From the cell containing the given text, extract its center point as [X, Y] coordinate. 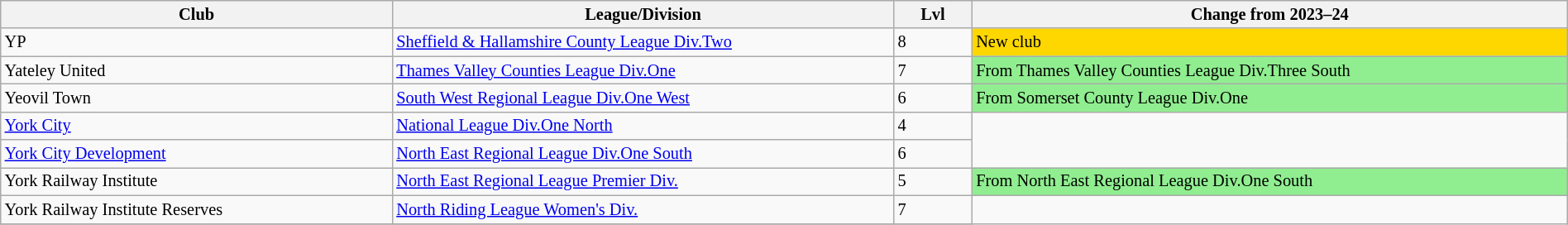
From North East Regional League Div.One South [1269, 181]
North Riding League Women's Div. [643, 209]
North East Regional League Premier Div. [643, 181]
League/Division [643, 14]
YP [197, 42]
Thames Valley Counties League Div.One [643, 70]
North East Regional League Div.One South [643, 154]
Lvl [933, 14]
New club [1269, 42]
Yateley United [197, 70]
4 [933, 126]
York City [197, 126]
From Somerset County League Div.One [1269, 98]
Change from 2023–24 [1269, 14]
York Railway Institute [197, 181]
Sheffield & Hallamshire County League Div.Two [643, 42]
South West Regional League Div.One West [643, 98]
5 [933, 181]
Yeovil Town [197, 98]
National League Div.One North [643, 126]
From Thames Valley Counties League Div.Three South [1269, 70]
York City Development [197, 154]
York Railway Institute Reserves [197, 209]
Club [197, 14]
8 [933, 42]
